Extract the [x, y] coordinate from the center of the cell holding the provided text.  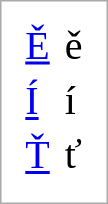
í [74, 100]
Ě [37, 46]
ť [74, 155]
ě [74, 46]
Ť [37, 155]
Í [37, 100]
